Scan for the cell matching the given text and deliver its (X, Y) coordinate at center. 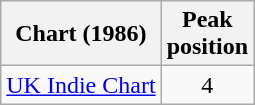
4 (207, 85)
Chart (1986) (81, 34)
UK Indie Chart (81, 85)
Peakposition (207, 34)
